Provide the (x, y) coordinate of the cell's center where the given text is located.  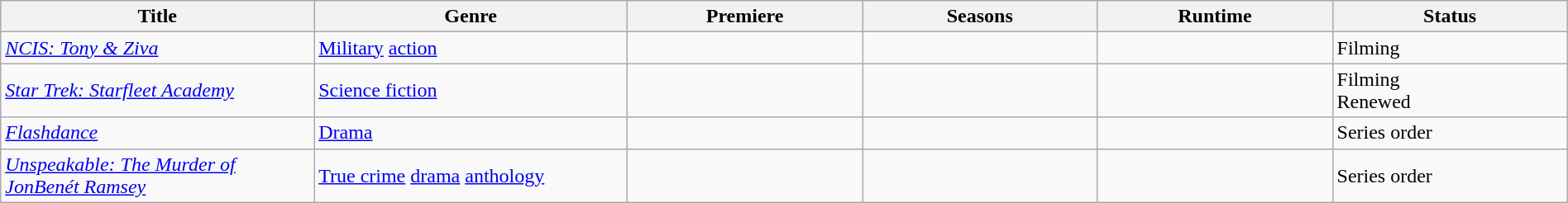
Title (157, 17)
Genre (471, 17)
Premiere (745, 17)
FilmingRenewed (1450, 91)
Star Trek: Starfleet Academy (157, 91)
NCIS: Tony & Ziva (157, 48)
Flashdance (157, 133)
Runtime (1215, 17)
Status (1450, 17)
True crime drama anthology (471, 175)
Unspeakable: The Murder of JonBenét Ramsey (157, 175)
Drama (471, 133)
Filming (1450, 48)
Military action (471, 48)
Seasons (980, 17)
Science fiction (471, 91)
